Scan for the cell matching the given text and deliver its [X, Y] coordinate at center. 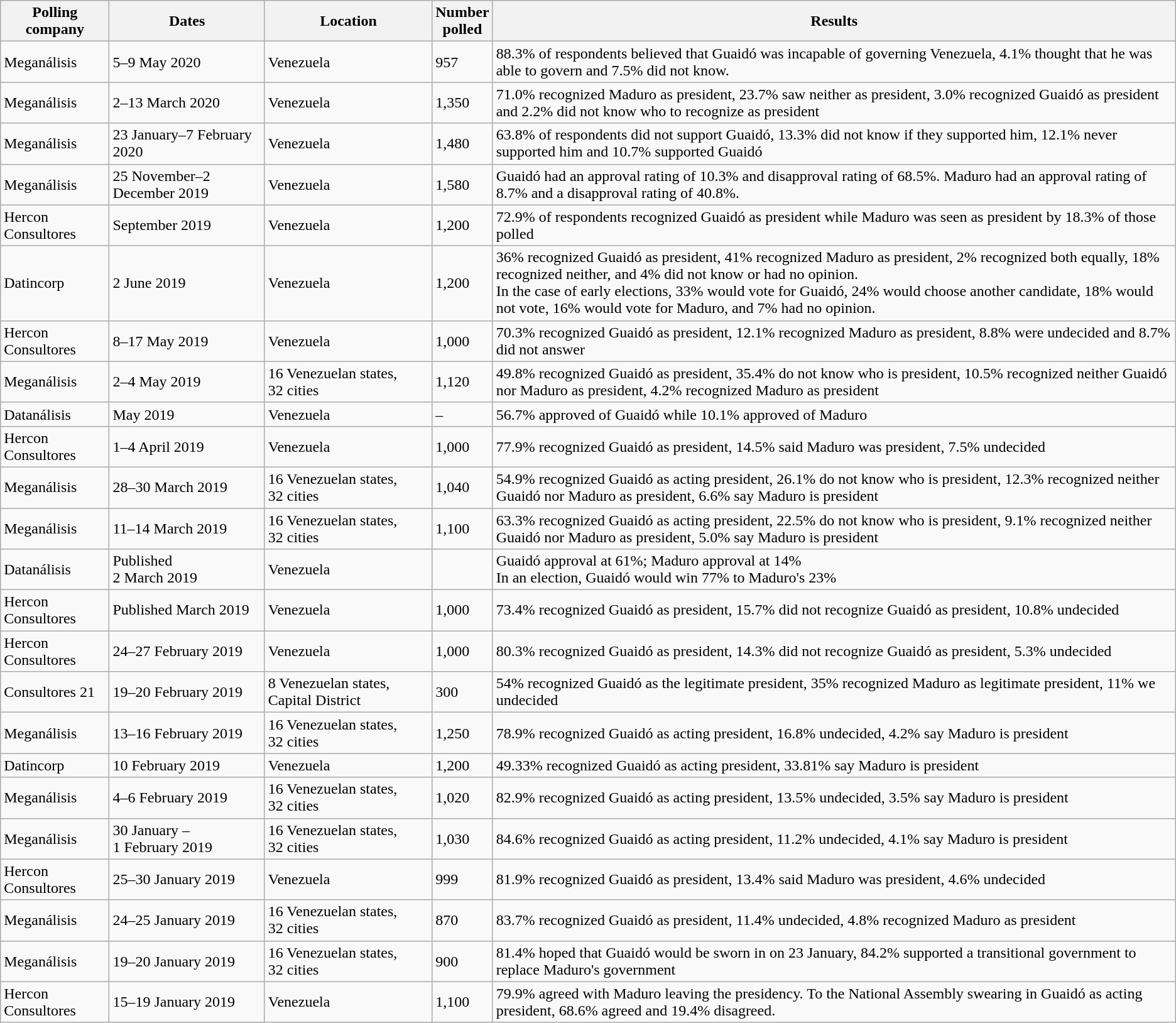
Guaidó approval at 61%; Maduro approval at 14%In an election, Guaidó would win 77% to Maduro's 23% [834, 569]
Consultores 21 [55, 692]
1,580 [462, 185]
Dates [187, 21]
999 [462, 880]
83.7% recognized Guaidó as president, 11.4% undecided, 4.8% recognized Maduro as president [834, 920]
82.9% recognized Guaidó as acting president, 13.5% undecided, 3.5% say Maduro is president [834, 798]
56.7% approved of Guaidó while 10.1% approved of Maduro [834, 414]
4–6 February 2019 [187, 798]
19–20 February 2019 [187, 692]
25 November–2 December 2019 [187, 185]
13–16 February 2019 [187, 733]
63.8% of respondents did not support Guaidó, 13.3% did not know if they supported him, 12.1% never supported him and 10.7% supported Guaidó [834, 143]
81.9% recognized Guaidó as president, 13.4% said Maduro was president, 4.6% undecided [834, 880]
78.9% recognized Guaidó as acting president, 16.8% undecided, 4.2% say Maduro is president [834, 733]
24–27 February 2019 [187, 651]
5–9 May 2020 [187, 62]
72.9% of respondents recognized Guaidó as president while Maduro was seen as president by 18.3% of those polled [834, 225]
Published March 2019 [187, 611]
Location [348, 21]
8 Venezuelan states, Capital District [348, 692]
300 [462, 692]
September 2019 [187, 225]
16 Venezuelan states,32 cities [348, 838]
1,120 [462, 382]
8–17 May 2019 [187, 341]
25–30 January 2019 [187, 880]
1,020 [462, 798]
79.9% agreed with Maduro leaving the presidency. To the National Assembly swearing in Guaidó as acting president, 68.6% agreed and 19.4% disagreed. [834, 1002]
11–14 March 2019 [187, 528]
957 [462, 62]
900 [462, 961]
30 January –1 February 2019 [187, 838]
May 2019 [187, 414]
80.3% recognized Guaidó as president, 14.3% did not recognize Guaidó as president, 5.3% undecided [834, 651]
23 January–7 February 2020 [187, 143]
19–20 January 2019 [187, 961]
1,250 [462, 733]
2–13 March 2020 [187, 103]
1,350 [462, 103]
1–4 April 2019 [187, 446]
70.3% recognized Guaidó as president, 12.1% recognized Maduro as president, 8.8% were undecided and 8.7% did not answer [834, 341]
49.33% recognized Guaidó as acting president, 33.81% say Maduro is president [834, 765]
54% recognized Guaidó as the legitimate president, 35% recognized Maduro as legitimate president, 11% we undecided [834, 692]
1,040 [462, 488]
870 [462, 920]
28–30 March 2019 [187, 488]
88.3% of respondents believed that Guaidó was incapable of governing Venezuela, 4.1% thought that he was able to govern and 7.5% did not know. [834, 62]
Results [834, 21]
– [462, 414]
Numberpolled [462, 21]
2–4 May 2019 [187, 382]
1,480 [462, 143]
81.4% hoped that Guaidó would be sworn in on 23 January, 84.2% supported a transitional government to replace Maduro's government [834, 961]
1,030 [462, 838]
24–25 January 2019 [187, 920]
10 February 2019 [187, 765]
15–19 January 2019 [187, 1002]
Guaidó had an approval rating of 10.3% and disapproval rating of 68.5%. Maduro had an approval rating of 8.7% and a disapproval rating of 40.8%. [834, 185]
77.9% recognized Guaidó as president, 14.5% said Maduro was president, 7.5% undecided [834, 446]
Published2 March 2019 [187, 569]
Polling company [55, 21]
84.6% recognized Guaidó as acting president, 11.2% undecided, 4.1% say Maduro is president [834, 838]
73.4% recognized Guaidó as president, 15.7% did not recognize Guaidó as president, 10.8% undecided [834, 611]
2 June 2019 [187, 283]
